Pinpoint the cell where the given text exists, returning its (X, Y) midpoint coordinate. 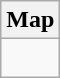
Map (30, 20)
